Scan for the cell matching the given text and deliver its (X, Y) coordinate at center. 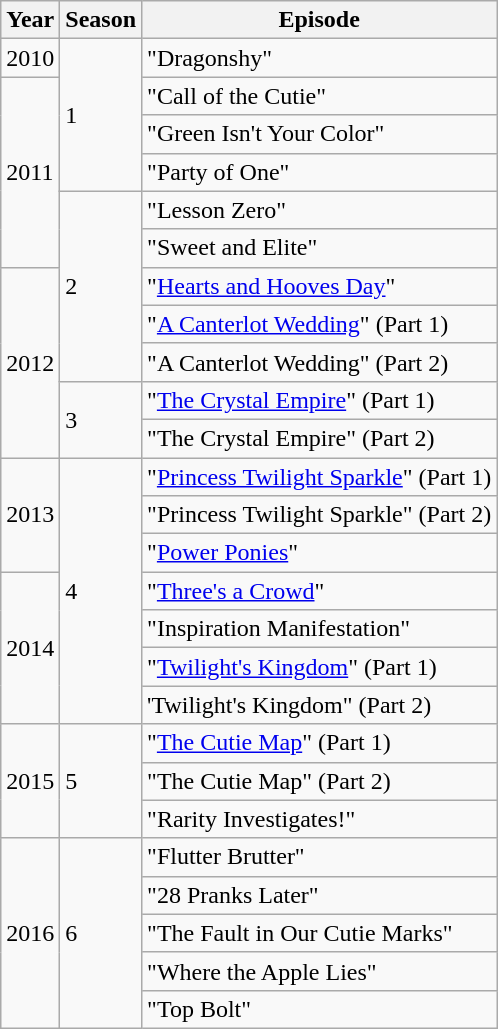
2013 (30, 515)
"Green Isn't Your Color" (320, 134)
"Inspiration Manifestation" (320, 629)
"Princess Twilight Sparkle" (Part 2) (320, 515)
2 (101, 286)
"Sweet and Elite" (320, 248)
"Hearts and Hooves Day" (320, 286)
Episode (320, 20)
"Dragonshy" (320, 58)
"Three's a Crowd" (320, 591)
"Flutter Brutter" (320, 857)
6 (101, 933)
"28 Pranks Later" (320, 895)
'Twilight's Kingdom" (Part 2) (320, 705)
"Power Ponies" (320, 553)
"Party of One" (320, 172)
"The Fault in Our Cutie Marks" (320, 933)
"Top Bolt" (320, 1009)
4 (101, 591)
"The Cutie Map" (Part 1) (320, 743)
"Where the Apple Lies" (320, 971)
2011 (30, 172)
Season (101, 20)
2012 (30, 362)
"A Canterlot Wedding" (Part 2) (320, 362)
"The Crystal Empire" (Part 1) (320, 400)
2015 (30, 781)
5 (101, 781)
Year (30, 20)
"Call of the Cutie" (320, 96)
"The Crystal Empire" (Part 2) (320, 438)
"Rarity Investigates!" (320, 819)
"Twilight's Kingdom" (Part 1) (320, 667)
2016 (30, 933)
"Princess Twilight Sparkle" (Part 1) (320, 477)
"Lesson Zero" (320, 210)
1 (101, 115)
3 (101, 419)
2010 (30, 58)
2014 (30, 648)
"A Canterlot Wedding" (Part 1) (320, 324)
"The Cutie Map" (Part 2) (320, 781)
